Find where the given text appears and provide that cell's center as [x, y] coordinate. 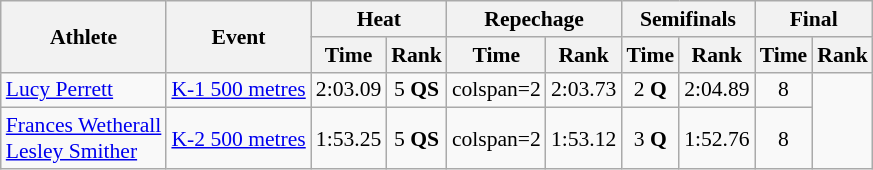
Heat [379, 19]
K-1 500 metres [238, 90]
1:53.25 [348, 138]
Frances WetherallLesley Smither [84, 138]
K-2 500 metres [238, 138]
2:03.09 [348, 90]
Repechage [534, 19]
1:53.12 [584, 138]
1:52.76 [716, 138]
2:03.73 [584, 90]
3 Q [650, 138]
2:04.89 [716, 90]
Final [814, 19]
Event [238, 36]
Athlete [84, 36]
2 Q [650, 90]
Lucy Perrett [84, 90]
Semifinals [688, 19]
